From the cell containing the given text, extract its center point as [X, Y] coordinate. 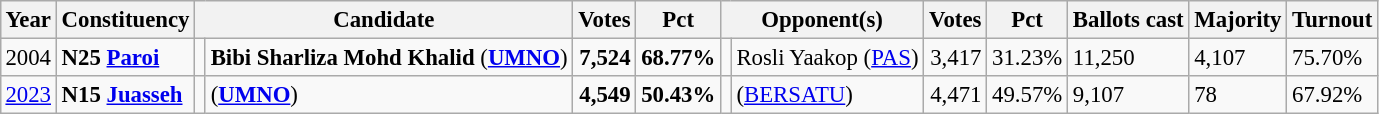
31.23% [1028, 57]
75.70% [1332, 57]
N25 Paroi [125, 57]
N15 Juasseh [125, 95]
Turnout [1332, 20]
4,107 [1238, 57]
Opponent(s) [822, 20]
78 [1238, 95]
Ballots cast [1128, 20]
9,107 [1128, 95]
4,471 [956, 95]
Majority [1238, 20]
67.92% [1332, 95]
7,524 [604, 57]
2023 [28, 95]
68.77% [678, 57]
Year [28, 20]
49.57% [1028, 95]
Candidate [384, 20]
Bibi Sharliza Mohd Khalid (UMNO) [389, 57]
4,549 [604, 95]
11,250 [1128, 57]
3,417 [956, 57]
Constituency [125, 20]
(UMNO) [389, 95]
Rosli Yaakop (PAS) [828, 57]
2004 [28, 57]
(BERSATU) [828, 95]
50.43% [678, 95]
